Identify which cell holds the provided text, then report its (x, y) central coordinate. 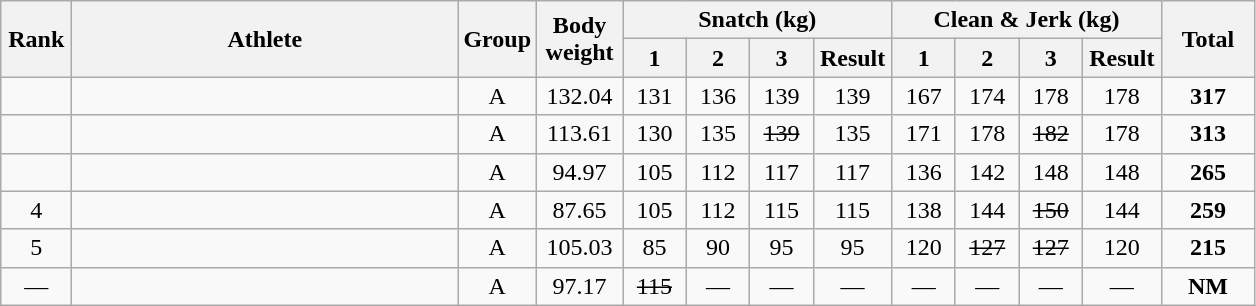
Clean & Jerk (kg) (1026, 20)
265 (1208, 172)
97.17 (580, 286)
5 (36, 248)
150 (1051, 210)
Total (1208, 39)
182 (1051, 134)
85 (655, 248)
167 (924, 96)
87.65 (580, 210)
4 (36, 210)
130 (655, 134)
90 (718, 248)
Snatch (kg) (758, 20)
313 (1208, 134)
131 (655, 96)
132.04 (580, 96)
Athlete (265, 39)
94.97 (580, 172)
NM (1208, 286)
113.61 (580, 134)
142 (987, 172)
259 (1208, 210)
Body weight (580, 39)
174 (987, 96)
215 (1208, 248)
105.03 (580, 248)
Group (498, 39)
138 (924, 210)
171 (924, 134)
Rank (36, 39)
317 (1208, 96)
